Provide the [X, Y] coordinate of the cell's center where the given text is located.  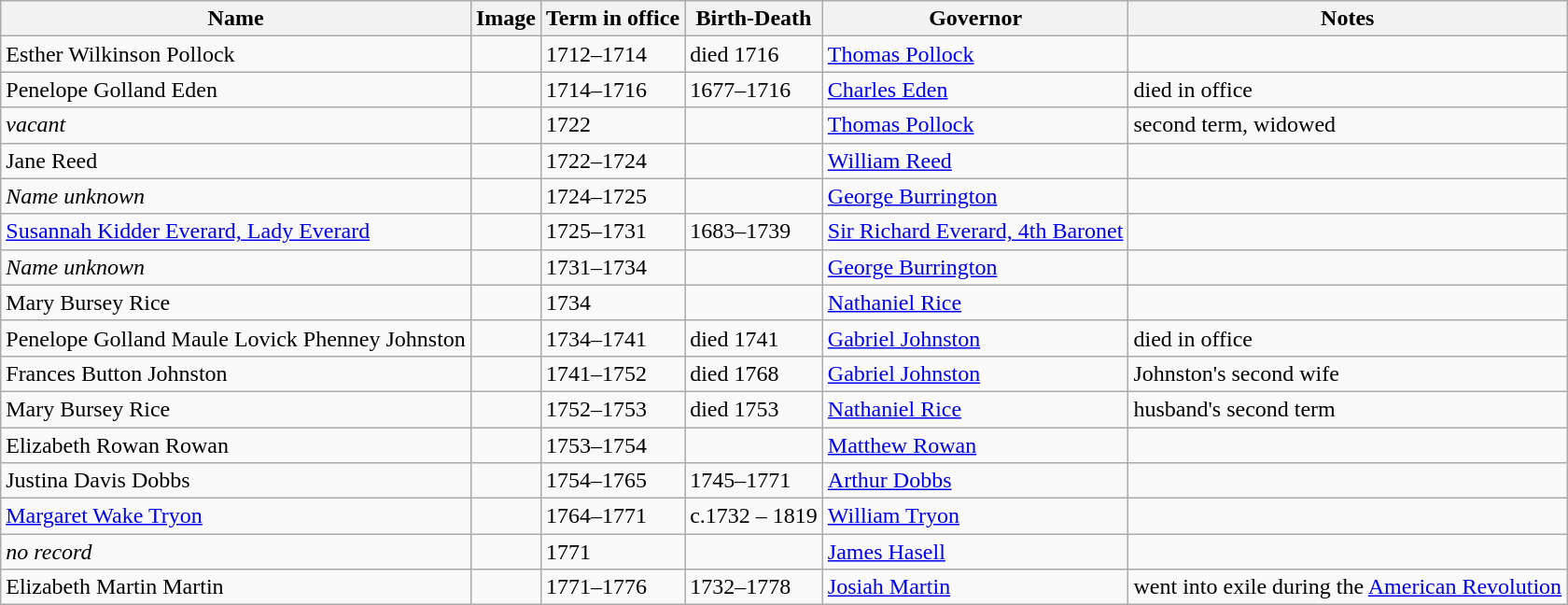
1677–1716 [754, 90]
James Hasell [975, 552]
died 1716 [754, 54]
Notes [1348, 19]
Matthew Rowan [975, 445]
Birth-Death [754, 19]
died 1741 [754, 338]
1754–1765 [612, 481]
Johnston's second wife [1348, 373]
1734–1741 [612, 338]
died 1753 [754, 409]
Jane Reed [236, 161]
no record [236, 552]
1764–1771 [612, 516]
1724–1725 [612, 196]
Penelope Golland Eden [236, 90]
second term, widowed [1348, 125]
William Reed [975, 161]
husband's second term [1348, 409]
1734 [612, 302]
Governor [975, 19]
Margaret Wake Tryon [236, 516]
Name [236, 19]
Term in office [612, 19]
Penelope Golland Maule Lovick Phenney Johnston [236, 338]
1771 [612, 552]
1732–1778 [754, 587]
1753–1754 [612, 445]
1745–1771 [754, 481]
Arthur Dobbs [975, 481]
Sir Richard Everard, 4th Baronet [975, 232]
Josiah Martin [975, 587]
1725–1731 [612, 232]
Elizabeth Martin Martin [236, 587]
1771–1776 [612, 587]
1731–1734 [612, 267]
went into exile during the American Revolution [1348, 587]
1714–1716 [612, 90]
vacant [236, 125]
1722–1724 [612, 161]
1741–1752 [612, 373]
1752–1753 [612, 409]
c.1732 – 1819 [754, 516]
Frances Button Johnston [236, 373]
died 1768 [754, 373]
1722 [612, 125]
Elizabeth Rowan Rowan [236, 445]
William Tryon [975, 516]
Charles Eden [975, 90]
1683–1739 [754, 232]
Susannah Kidder Everard, Lady Everard [236, 232]
Esther Wilkinson Pollock [236, 54]
Justina Davis Dobbs [236, 481]
Image [506, 19]
1712–1714 [612, 54]
